Output the [X, Y] coordinate of the center of the cell containing the given text.  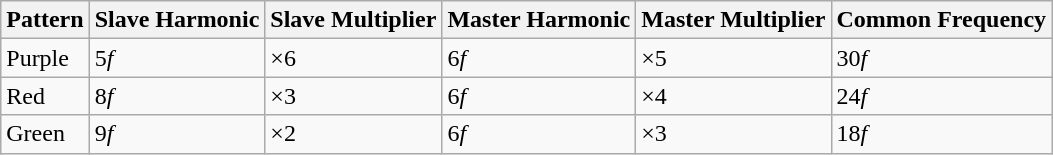
Red [45, 96]
Slave Multiplier [354, 20]
8f [177, 96]
24f [942, 96]
Green [45, 134]
Slave Harmonic [177, 20]
Pattern [45, 20]
×2 [354, 134]
Common Frequency [942, 20]
18f [942, 134]
Purple [45, 58]
×5 [734, 58]
×6 [354, 58]
Master Harmonic [539, 20]
30f [942, 58]
×4 [734, 96]
5f [177, 58]
Master Multiplier [734, 20]
9f [177, 134]
